Pinpoint the cell where the given text exists, returning its [X, Y] midpoint coordinate. 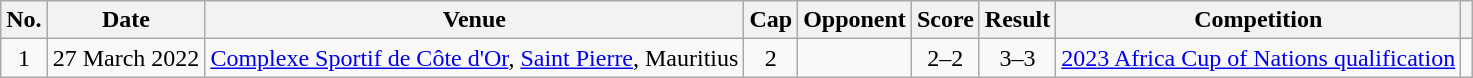
Competition [1258, 20]
No. [24, 20]
Opponent [855, 20]
Date [126, 20]
Result [1017, 20]
Venue [474, 20]
3–3 [1017, 58]
27 March 2022 [126, 58]
Score [945, 20]
2 [771, 58]
Complexe Sportif de Côte d'Or, Saint Pierre, Mauritius [474, 58]
1 [24, 58]
Cap [771, 20]
2023 Africa Cup of Nations qualification [1258, 58]
2–2 [945, 58]
